Locate the cell with the specified text and output its [x, y] center coordinate. 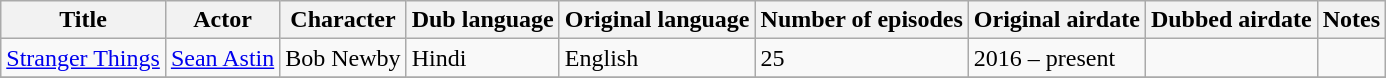
25 [862, 58]
Title [84, 20]
Stranger Things [84, 58]
Actor [222, 20]
English [657, 58]
Bob Newby [343, 58]
Number of episodes [862, 20]
Character [343, 20]
Original language [657, 20]
Hindi [482, 58]
Dubbed airdate [1231, 20]
Original airdate [1056, 20]
Notes [1351, 20]
Sean Astin [222, 58]
2016 – present [1056, 58]
Dub language [482, 20]
